Pinpoint the cell where the given text exists, returning its [X, Y] midpoint coordinate. 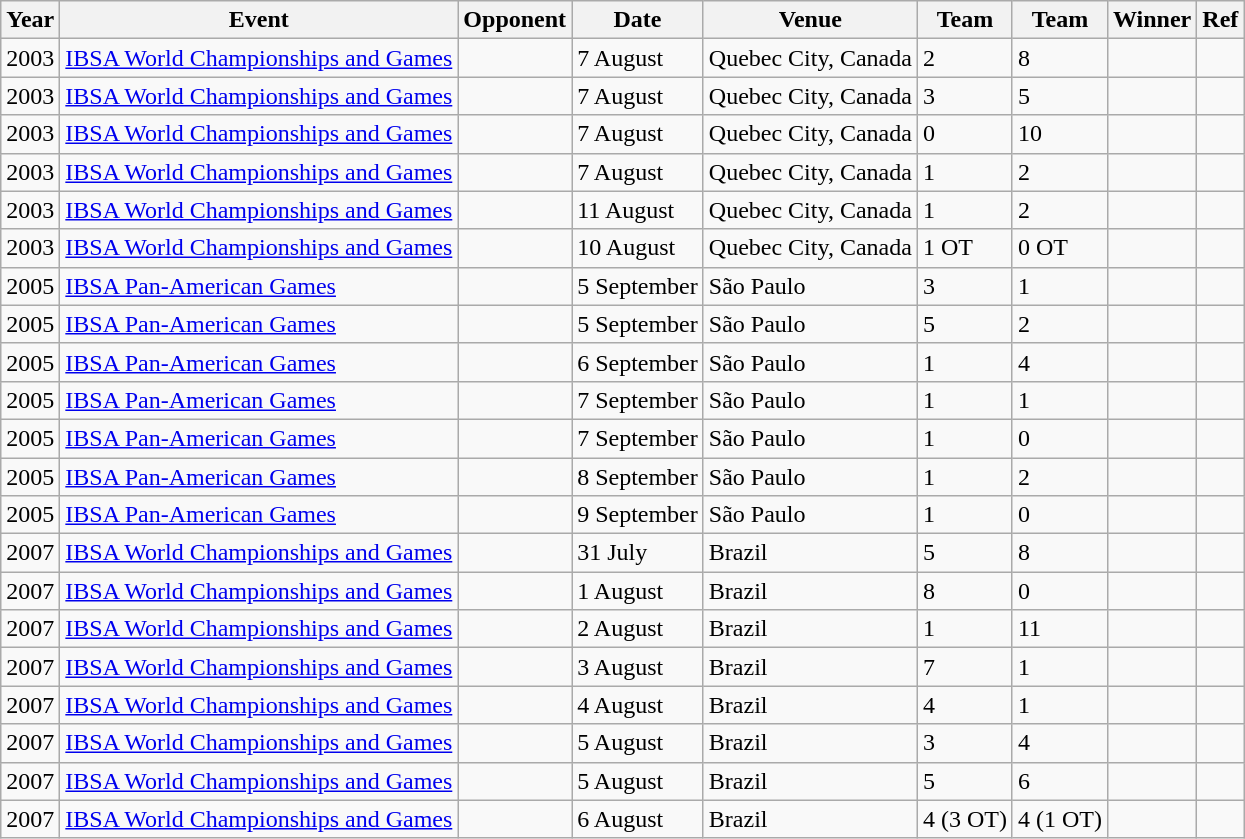
1 OT [964, 248]
11 August [638, 210]
4 (3 OT) [964, 819]
2 August [638, 629]
6 August [638, 819]
0 OT [1060, 248]
Opponent [515, 20]
Winner [1152, 20]
Date [638, 20]
3 August [638, 667]
Event [259, 20]
7 [964, 667]
31 July [638, 553]
6 [1060, 781]
Ref [1220, 20]
11 [1060, 629]
6 September [638, 362]
Venue [810, 20]
9 September [638, 515]
10 [1060, 134]
4 (1 OT) [1060, 819]
Year [30, 20]
8 September [638, 477]
1 August [638, 591]
10 August [638, 248]
4 August [638, 705]
